Determine the [x, y] coordinate at the center of the cell enclosing the given text.  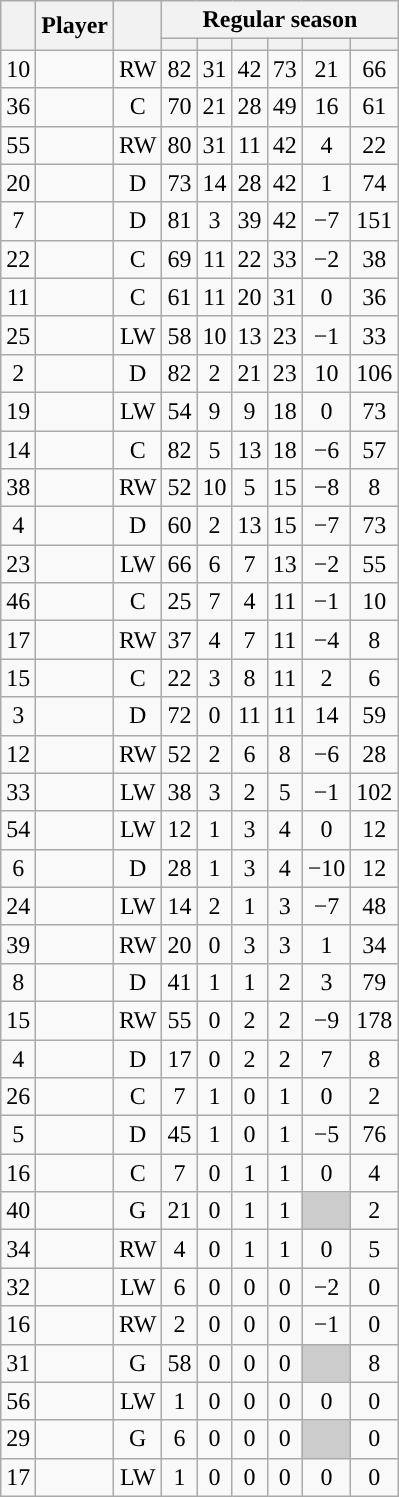
−10 [326, 868]
70 [180, 107]
−9 [326, 1020]
79 [374, 982]
106 [374, 373]
26 [18, 1097]
81 [180, 221]
45 [180, 1135]
56 [18, 1401]
60 [180, 526]
29 [18, 1439]
59 [374, 716]
Regular season [280, 20]
−4 [326, 640]
32 [18, 1287]
24 [18, 906]
−5 [326, 1135]
151 [374, 221]
Player [75, 26]
102 [374, 792]
74 [374, 183]
69 [180, 259]
48 [374, 906]
178 [374, 1020]
72 [180, 716]
19 [18, 411]
−8 [326, 488]
37 [180, 640]
46 [18, 602]
80 [180, 145]
57 [374, 449]
40 [18, 1211]
76 [374, 1135]
41 [180, 982]
49 [284, 107]
